Extract the (x, y) coordinate from the center of the cell holding the provided text.  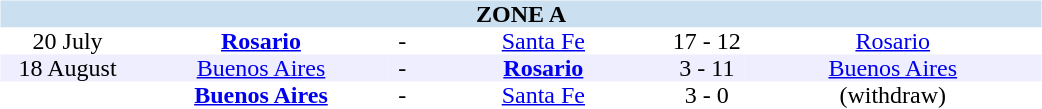
18 August (67, 68)
17 - 12 (707, 42)
ZONE A (520, 14)
(withdraw) (892, 96)
3 - 0 (707, 96)
20 July (67, 42)
3 - 11 (707, 68)
